Extract the (X, Y) coordinate from the center of the cell holding the provided text.  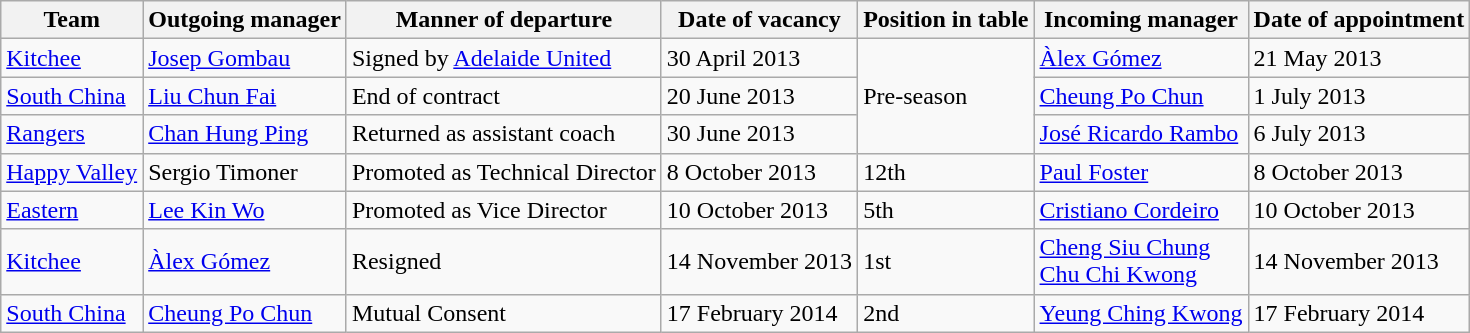
6 July 2013 (1359, 134)
30 April 2013 (759, 58)
Mutual Consent (504, 313)
Yeung Ching Kwong (1141, 313)
Signed by Adelaide United (504, 58)
Position in table (946, 20)
20 June 2013 (759, 96)
Promoted as Technical Director (504, 172)
Date of appointment (1359, 20)
Josep Gombau (245, 58)
Promoted as Vice Director (504, 210)
Manner of departure (504, 20)
Chan Hung Ping (245, 134)
Cristiano Cordeiro (1141, 210)
1st (946, 262)
Cheng Siu ChungChu Chi Kwong (1141, 262)
Eastern (72, 210)
Resigned (504, 262)
Paul Foster (1141, 172)
30 June 2013 (759, 134)
Returned as assistant coach (504, 134)
21 May 2013 (1359, 58)
Team (72, 20)
Lee Kin Wo (245, 210)
Outgoing manager (245, 20)
Incoming manager (1141, 20)
Rangers (72, 134)
Liu Chun Fai (245, 96)
Sergio Timoner (245, 172)
Pre-season (946, 96)
End of contract (504, 96)
José Ricardo Rambo (1141, 134)
1 July 2013 (1359, 96)
Happy Valley (72, 172)
Date of vacancy (759, 20)
2nd (946, 313)
12th (946, 172)
5th (946, 210)
